For the text-containing cell, return its midpoint in [x, y] coordinate format. 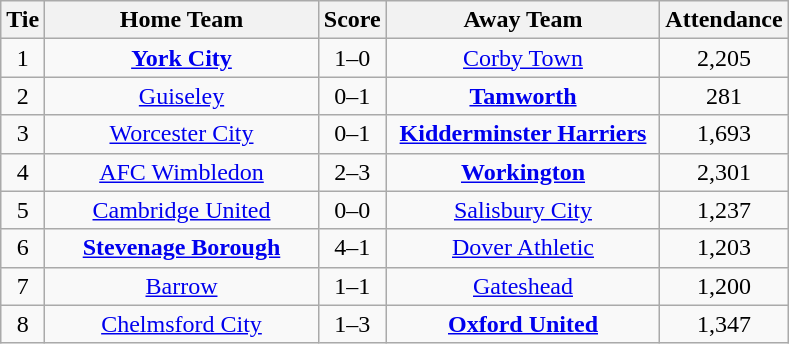
8 [23, 324]
Stevenage Borough [182, 248]
Worcester City [182, 134]
1 [23, 58]
Home Team [182, 20]
Attendance [724, 20]
Gateshead [523, 286]
1–0 [352, 58]
1–3 [352, 324]
Dover Athletic [523, 248]
Oxford United [523, 324]
2–3 [352, 172]
1,347 [724, 324]
Workington [523, 172]
4–1 [352, 248]
Salisbury City [523, 210]
Score [352, 20]
Barrow [182, 286]
AFC Wimbledon [182, 172]
2 [23, 96]
3 [23, 134]
Corby Town [523, 58]
1–1 [352, 286]
Away Team [523, 20]
5 [23, 210]
0–0 [352, 210]
Kidderminster Harriers [523, 134]
Tamworth [523, 96]
York City [182, 58]
1,237 [724, 210]
1,203 [724, 248]
2,205 [724, 58]
Tie [23, 20]
1,693 [724, 134]
7 [23, 286]
Guiseley [182, 96]
6 [23, 248]
Cambridge United [182, 210]
4 [23, 172]
1,200 [724, 286]
Chelmsford City [182, 324]
281 [724, 96]
2,301 [724, 172]
